From the cell containing the given text, extract its center point as [x, y] coordinate. 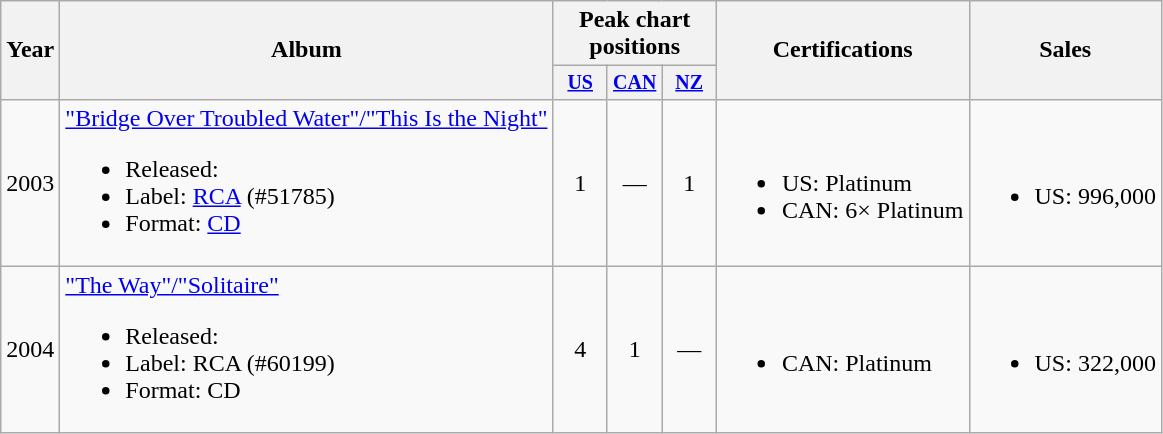
Album [306, 50]
US: PlatinumCAN: 6× Platinum [842, 182]
CAN [634, 82]
US: 322,000 [1065, 350]
NZ [689, 82]
CAN: Platinum [842, 350]
US: 996,000 [1065, 182]
Peak chart positions [634, 34]
2003 [30, 182]
Sales [1065, 50]
4 [580, 350]
2004 [30, 350]
"The Way"/"Solitaire"Released: Label: RCA (#60199)Format: CD [306, 350]
"Bridge Over Troubled Water"/"This Is the Night"Released: Label: RCA (#51785)Format: CD [306, 182]
US [580, 82]
Year [30, 50]
Certifications [842, 50]
